For the text-containing cell, return its midpoint in [x, y] coordinate format. 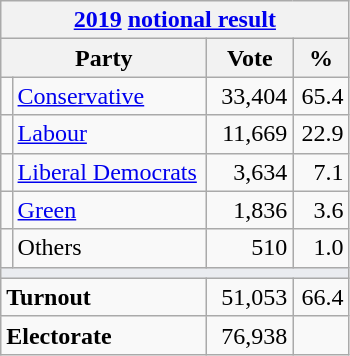
22.9 [321, 134]
1,836 [250, 210]
65.4 [321, 96]
510 [250, 248]
Green [110, 210]
Others [110, 248]
% [321, 58]
Labour [110, 134]
Conservative [110, 96]
33,404 [250, 96]
51,053 [250, 297]
1.0 [321, 248]
2019 notional result [175, 20]
3,634 [250, 172]
3.6 [321, 210]
Electorate [104, 335]
66.4 [321, 297]
11,669 [250, 134]
Vote [250, 58]
Turnout [104, 297]
76,938 [250, 335]
7.1 [321, 172]
Party [104, 58]
Liberal Democrats [110, 172]
